Find where the given text appears and provide that cell's center as [X, Y] coordinate. 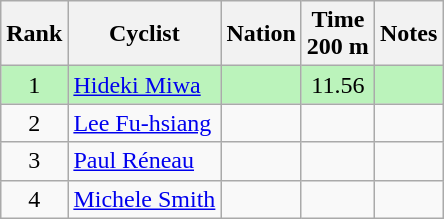
2 [34, 123]
Michele Smith [144, 199]
1 [34, 85]
4 [34, 199]
11.56 [338, 85]
Lee Fu-hsiang [144, 123]
Paul Réneau [144, 161]
Notes [408, 34]
Cyclist [144, 34]
3 [34, 161]
Nation [261, 34]
Rank [34, 34]
Hideki Miwa [144, 85]
Time200 m [338, 34]
